Scan for the cell matching the given text and deliver its [X, Y] coordinate at center. 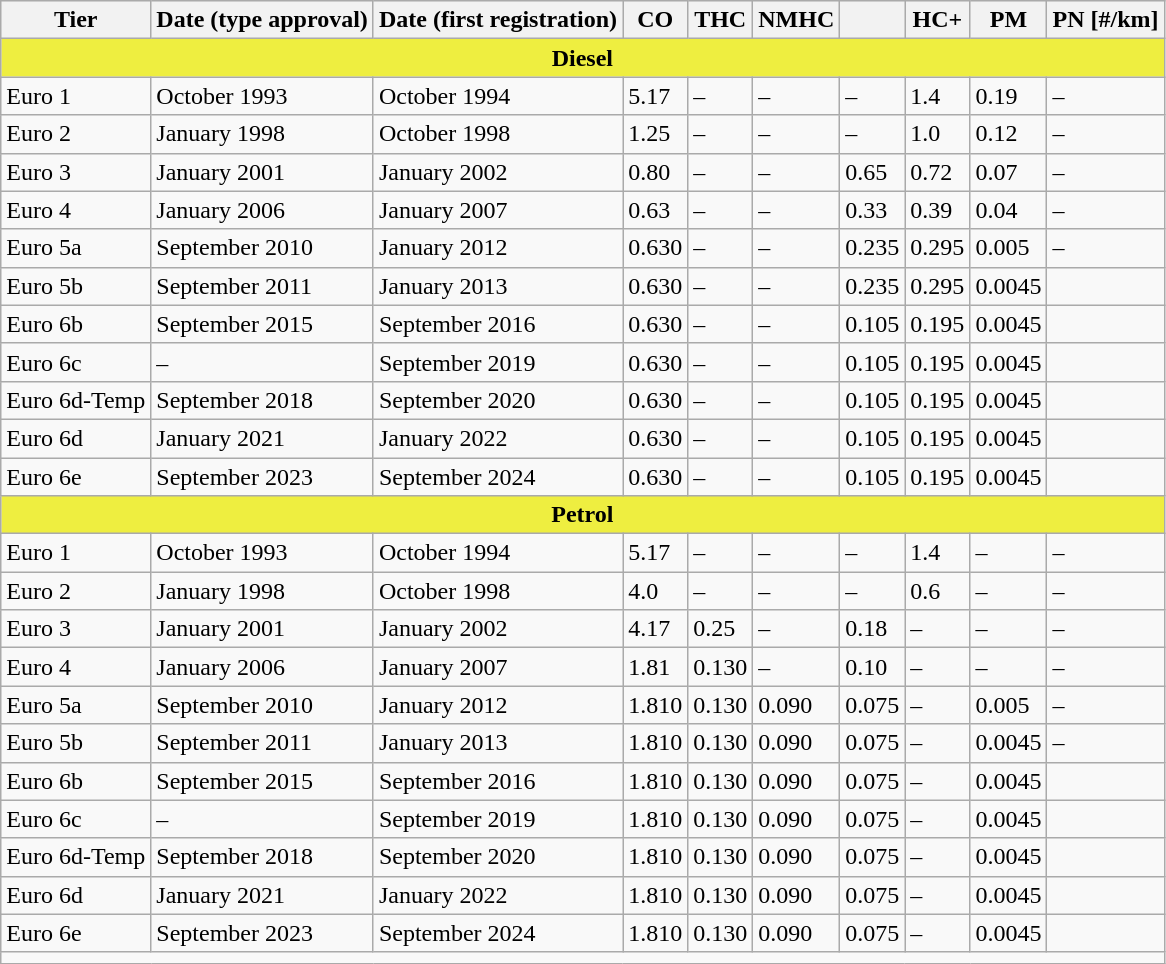
PN [#/km] [1106, 20]
0.65 [872, 172]
4.17 [656, 629]
HC+ [938, 20]
1.0 [938, 134]
0.19 [1008, 96]
Diesel [582, 58]
0.12 [1008, 134]
THC [720, 20]
1.25 [656, 134]
4.0 [656, 591]
0.72 [938, 172]
Tier [76, 20]
0.07 [1008, 172]
1.81 [656, 667]
0.63 [656, 210]
Date (type approval) [262, 20]
CO [656, 20]
0.10 [872, 667]
0.18 [872, 629]
Petrol [582, 515]
PM [1008, 20]
0.39 [938, 210]
0.80 [656, 172]
NMHC [796, 20]
0.25 [720, 629]
0.04 [1008, 210]
Date (first registration) [498, 20]
0.6 [938, 591]
0.33 [872, 210]
